Return the [x, y] coordinate for the center point of the cell that contains the specified text.  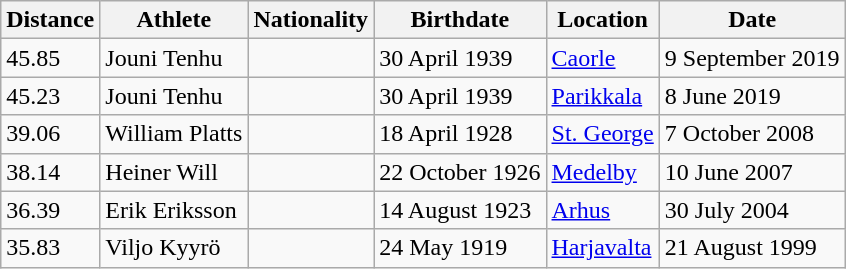
Distance [50, 20]
38.14 [50, 172]
36.39 [50, 210]
39.06 [50, 134]
8 June 2019 [752, 96]
Medelby [602, 172]
Harjavalta [602, 248]
Nationality [311, 20]
Date [752, 20]
9 September 2019 [752, 58]
Heiner Will [174, 172]
30 July 2004 [752, 210]
18 April 1928 [460, 134]
William Platts [174, 134]
21 August 1999 [752, 248]
Parikkala [602, 96]
Erik Eriksson [174, 210]
45.23 [50, 96]
Location [602, 20]
35.83 [50, 248]
Birthdate [460, 20]
St. George [602, 134]
7 October 2008 [752, 134]
Arhus [602, 210]
Viljo Kyyrö [174, 248]
45.85 [50, 58]
10 June 2007 [752, 172]
24 May 1919 [460, 248]
Caorle [602, 58]
14 August 1923 [460, 210]
22 October 1926 [460, 172]
Athlete [174, 20]
